Capture the cell that displays the provided text and extract its [X, Y] central coordinate. 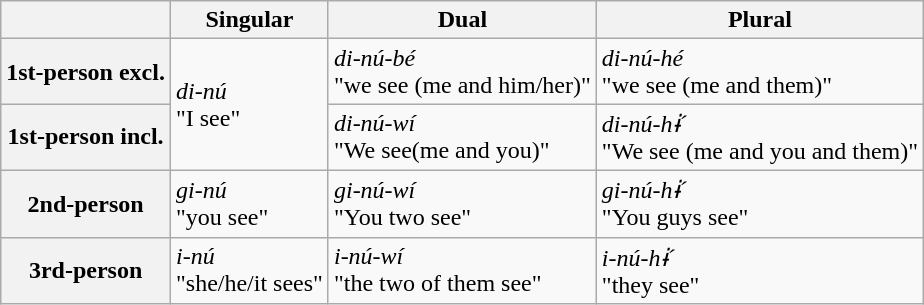
di-nú-hé"we see (me and them)" [760, 72]
di-nú-bé"we see (me and him/her)" [462, 72]
gi-nú-wí"You two see" [462, 204]
Plural [760, 20]
gi-nú-hɨ´"You guys see" [760, 204]
di-nú-wí"We see(me and you)" [462, 138]
3rd-person [86, 270]
i-nú"she/he/it sees" [249, 270]
di-nú-hɨ´"We see (me and you and them)" [760, 138]
i-nú-wí"the two of them see" [462, 270]
gi-nú"you see" [249, 204]
1st-person excl. [86, 72]
2nd-person [86, 204]
di-nú"I see" [249, 105]
1st-person incl. [86, 138]
Dual [462, 20]
Singular [249, 20]
i-nú-hɨ´"they see" [760, 270]
